From the cell containing the given text, extract its center point as [x, y] coordinate. 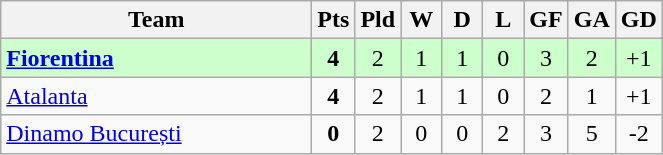
-2 [638, 134]
L [504, 20]
GF [546, 20]
Team [156, 20]
GD [638, 20]
W [422, 20]
Pts [334, 20]
GA [592, 20]
5 [592, 134]
D [462, 20]
Pld [378, 20]
Fiorentina [156, 58]
Dinamo București [156, 134]
Atalanta [156, 96]
